Locate the cell with the specified text and output its (X, Y) center coordinate. 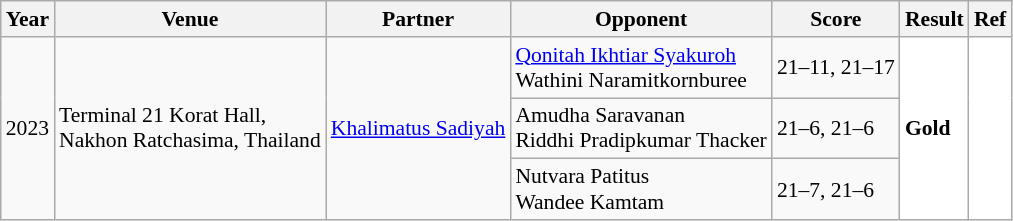
Amudha Saravanan Riddhi Pradipkumar Thacker (641, 128)
Gold (934, 128)
Score (836, 19)
Ref (990, 19)
Result (934, 19)
Nutvara Patitus Wandee Kamtam (641, 190)
Partner (418, 19)
21–11, 21–17 (836, 68)
21–7, 21–6 (836, 190)
21–6, 21–6 (836, 128)
Terminal 21 Korat Hall,Nakhon Ratchasima, Thailand (190, 128)
Venue (190, 19)
Qonitah Ikhtiar Syakuroh Wathini Naramitkornburee (641, 68)
Khalimatus Sadiyah (418, 128)
Opponent (641, 19)
2023 (28, 128)
Year (28, 19)
